Pinpoint the cell where the given text exists, returning its [x, y] midpoint coordinate. 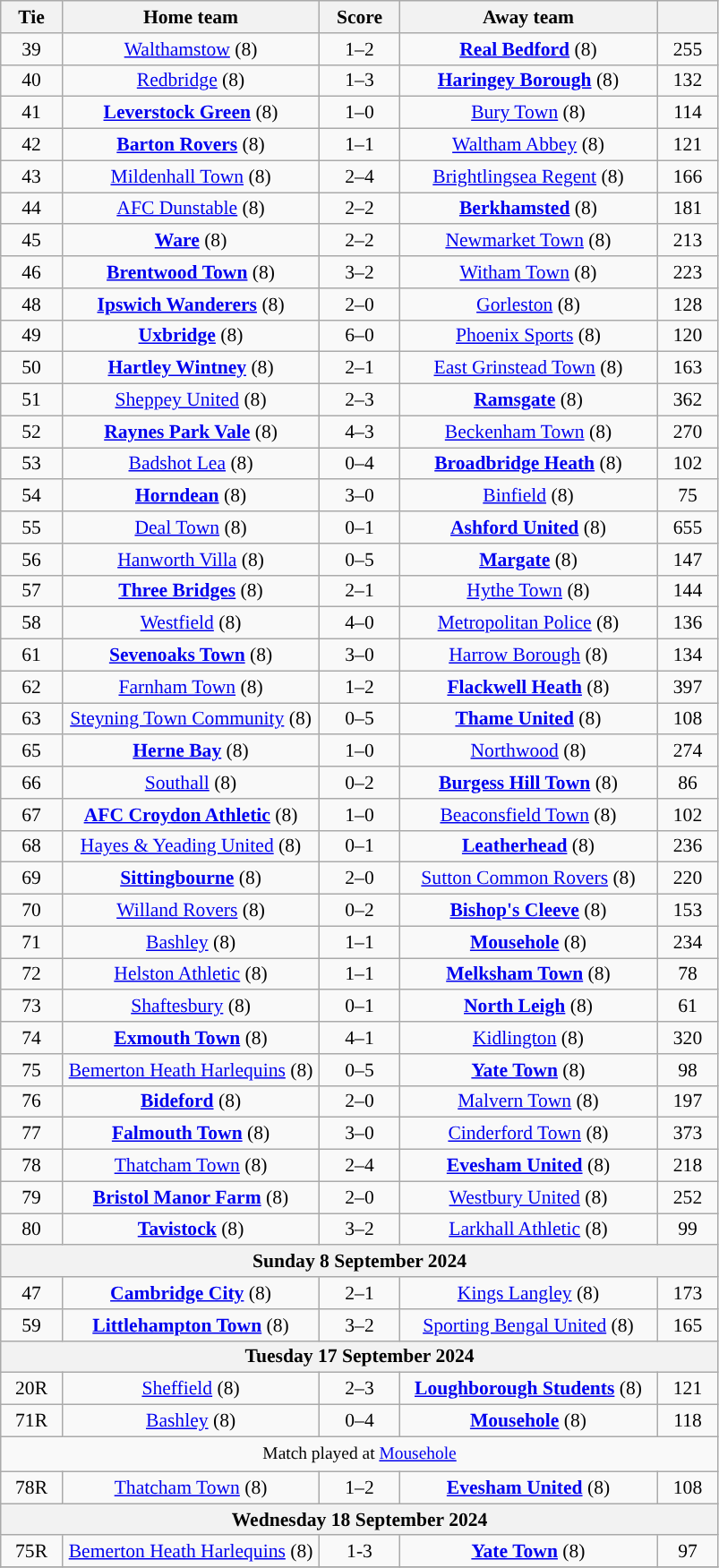
Horndean (8) [190, 496]
97 [688, 1552]
218 [688, 1166]
144 [688, 591]
66 [32, 783]
75R [32, 1552]
40 [32, 81]
Littlehampton Town (8) [190, 1325]
63 [32, 719]
Margate (8) [528, 560]
274 [688, 751]
Beckenham Town (8) [528, 432]
223 [688, 272]
Sevenoaks Town (8) [190, 655]
147 [688, 560]
Bishop's Cleeve (8) [528, 911]
Tavistock (8) [190, 1230]
Hanworth Villa (8) [190, 560]
Sittingbourne (8) [190, 878]
Sporting Bengal United (8) [528, 1325]
Ware (8) [190, 241]
4–1 [360, 1038]
59 [32, 1325]
4–3 [360, 432]
655 [688, 527]
Berkhamsted (8) [528, 209]
Southall (8) [190, 783]
Badshot Lea (8) [190, 464]
252 [688, 1197]
72 [32, 974]
Away team [528, 17]
Hythe Town (8) [528, 591]
71R [32, 1421]
Northwood (8) [528, 751]
Thame United (8) [528, 719]
128 [688, 304]
Flackwell Heath (8) [528, 687]
Sheffield (8) [190, 1389]
Tie [32, 17]
77 [32, 1134]
Sunday 8 September 2024 [360, 1262]
163 [688, 368]
Wednesday 18 September 2024 [360, 1520]
73 [32, 1007]
80 [32, 1230]
Shaftesbury (8) [190, 1007]
397 [688, 687]
49 [32, 336]
Westbury United (8) [528, 1197]
120 [688, 336]
Phoenix Sports (8) [528, 336]
114 [688, 113]
255 [688, 49]
Bury Town (8) [528, 113]
Helston Athletic (8) [190, 974]
54 [32, 496]
Larkhall Athletic (8) [528, 1230]
Burgess Hill Town (8) [528, 783]
4–0 [360, 623]
58 [32, 623]
Broadbridge Heath (8) [528, 464]
Home team [190, 17]
Ramsgate (8) [528, 400]
362 [688, 400]
320 [688, 1038]
Score [360, 17]
132 [688, 81]
Metropolitan Police (8) [528, 623]
Cinderford Town (8) [528, 1134]
Kings Langley (8) [528, 1293]
Brightlingsea Regent (8) [528, 176]
70 [32, 911]
1–3 [360, 81]
67 [32, 815]
46 [32, 272]
153 [688, 911]
Herne Bay (8) [190, 751]
North Leigh (8) [528, 1007]
Malvern Town (8) [528, 1101]
213 [688, 241]
173 [688, 1293]
Real Bedford (8) [528, 49]
6–0 [360, 336]
71 [32, 942]
57 [32, 591]
Newmarket Town (8) [528, 241]
Witham Town (8) [528, 272]
43 [32, 176]
51 [32, 400]
Leverstock Green (8) [190, 113]
69 [32, 878]
234 [688, 942]
220 [688, 878]
Willand Rovers (8) [190, 911]
Cambridge City (8) [190, 1293]
99 [688, 1230]
Waltham Abbey (8) [528, 145]
Ashford United (8) [528, 527]
Match played at Mousehole [360, 1454]
236 [688, 846]
Beaconsfield Town (8) [528, 815]
Sheppey United (8) [190, 400]
Walthamstow (8) [190, 49]
78R [32, 1488]
Hartley Wintney (8) [190, 368]
Gorleston (8) [528, 304]
270 [688, 432]
AFC Croydon Athletic (8) [190, 815]
166 [688, 176]
45 [32, 241]
Raynes Park Vale (8) [190, 432]
118 [688, 1421]
56 [32, 560]
Binfield (8) [528, 496]
44 [32, 209]
Exmouth Town (8) [190, 1038]
Sutton Common Rovers (8) [528, 878]
Haringey Borough (8) [528, 81]
48 [32, 304]
86 [688, 783]
42 [32, 145]
68 [32, 846]
Hayes & Yeading United (8) [190, 846]
41 [32, 113]
Brentwood Town (8) [190, 272]
Melksham Town (8) [528, 974]
47 [32, 1293]
76 [32, 1101]
52 [32, 432]
Barton Rovers (8) [190, 145]
Loughborough Students (8) [528, 1389]
50 [32, 368]
136 [688, 623]
Ipswich Wanderers (8) [190, 304]
Westfield (8) [190, 623]
65 [32, 751]
Redbridge (8) [190, 81]
Three Bridges (8) [190, 591]
Leatherhead (8) [528, 846]
1-3 [360, 1552]
134 [688, 655]
Steyning Town Community (8) [190, 719]
53 [32, 464]
39 [32, 49]
Uxbridge (8) [190, 336]
Falmouth Town (8) [190, 1134]
55 [32, 527]
181 [688, 209]
Mildenhall Town (8) [190, 176]
Tuesday 17 September 2024 [360, 1357]
East Grinstead Town (8) [528, 368]
62 [32, 687]
74 [32, 1038]
373 [688, 1134]
20R [32, 1389]
AFC Dunstable (8) [190, 209]
Bideford (8) [190, 1101]
Farnham Town (8) [190, 687]
Harrow Borough (8) [528, 655]
Deal Town (8) [190, 527]
165 [688, 1325]
Kidlington (8) [528, 1038]
98 [688, 1070]
79 [32, 1197]
197 [688, 1101]
Bristol Manor Farm (8) [190, 1197]
